Determine the (X, Y) coordinate at the center of the cell enclosing the given text.  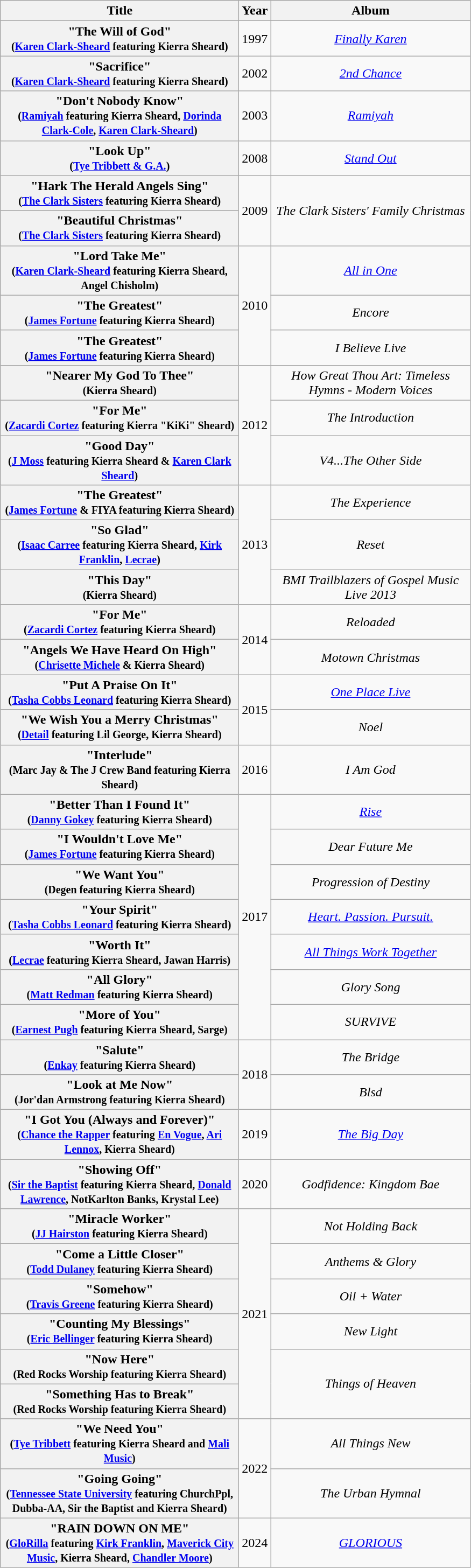
"Going Going"(Tennessee State University featuring ChurchPpl, Dubba-AA, Sir the Baptist and Kierra Sheard) (119, 1493)
2020 (255, 1184)
Progression of Destiny (370, 882)
Ramiyah (370, 116)
All in One (370, 270)
"All Glory"(Matt Redman featuring Kierra Sheard) (119, 986)
2012 (255, 425)
"Worth It"(Lecrae featuring Kierra Sheard, Jawan Harris) (119, 952)
"Sacrifice"(Karen Clark-Sheard featuring Kierra Sheard) (119, 73)
2024 (255, 1543)
2002 (255, 73)
"Interlude"(Marc Jay & The J Crew Band featuring Kierra Sheard) (119, 769)
"Beautiful Christmas"(The Clark Sisters featuring Kierra Sheard) (119, 228)
"Somehow"(Travis Greene featuring Kierra Sheard) (119, 1297)
"The Greatest"(James Fortune & FIYA featuring Kierra Sheard) (119, 503)
Blsd (370, 1092)
2019 (255, 1135)
One Place Live (370, 692)
2015 (255, 710)
"Nearer My God To Thee"(Kierra Sheard) (119, 382)
"Hark The Herald Angels Sing"(The Clark Sisters featuring Kierra Sheard) (119, 193)
"Salute"(Enkay featuring Kierra Sheard) (119, 1056)
Rise (370, 812)
2003 (255, 116)
2017 (255, 916)
The Clark Sisters' Family Christmas (370, 211)
I Believe Live (370, 348)
Reset (370, 545)
2016 (255, 769)
Heart. Passion. Pursuit. (370, 916)
Reloaded (370, 622)
Anthems & Glory (370, 1261)
"Miracle Worker"(JJ Hairston featuring Kierra Sheard) (119, 1227)
2nd Chance (370, 73)
Album (370, 11)
SURVIVE (370, 1022)
2008 (255, 158)
"I Wouldn't Love Me"(James Fortune featuring Kierra Sheard) (119, 846)
"Look Up"(Tye Tribbett & G.A.) (119, 158)
"Now Here"(Red Rocks Worship featuring Kierra Sheard) (119, 1367)
"Come a Little Closer"(Todd Dulaney featuring Kierra Sheard) (119, 1261)
"Good Day"(J Moss featuring Kierra Sheard & Karen Clark Sheard) (119, 460)
2021 (255, 1314)
"More of You"(Earnest Pugh featuring Kierra Sheard, Sarge) (119, 1022)
Dear Future Me (370, 846)
2022 (255, 1468)
"For Me"(Zacardi Cortez featuring Kierra Sheard) (119, 622)
Title (119, 11)
2018 (255, 1074)
Noel (370, 727)
V4...The Other Side (370, 460)
How Great Thou Art: Timeless Hymns - Modern Voices (370, 382)
"We Wish You a Merry Christmas"(Detail featuring Lil George, Kierra Sheard) (119, 727)
GLORIOUS (370, 1543)
Oil + Water (370, 1297)
"Angels We Have Heard On High"(Chrisette Michele & Kierra Sheard) (119, 657)
"Your Spirit"(Tasha Cobbs Leonard featuring Kierra Sheard) (119, 916)
2014 (255, 640)
"We Want You"(Degen featuring Kierra Sheard) (119, 882)
"Counting My Blessings"(Eric Bellinger featuring Kierra Sheard) (119, 1331)
The Bridge (370, 1056)
"For Me"(Zacardi Cortez featuring Kierra "KiKi" Sheard) (119, 418)
I Am God (370, 769)
Encore (370, 312)
"So Glad"(Isaac Carree featuring Kierra Sheard, Kirk Franklin, Lecrae) (119, 545)
The Experience (370, 503)
"This Day"(Kierra Sheard) (119, 587)
"The Will of God"(Karen Clark-Sheard featuring Kierra Sheard) (119, 39)
The Urban Hymnal (370, 1493)
"We Need You"(Tye Tribbett featuring Kierra Sheard and Mali Music) (119, 1444)
"Something Has to Break"(Red Rocks Worship featuring Kierra Sheard) (119, 1401)
Godfidence: Kingdom Bae (370, 1184)
"Showing Off"(Sir the Baptist featuring Kierra Sheard, Donald Lawrence, NotKarlton Banks, Krystal Lee) (119, 1184)
2010 (255, 305)
"Better Than I Found It"(Danny Gokey featuring Kierra Sheard) (119, 812)
Things of Heaven (370, 1384)
All Things Work Together (370, 952)
New Light (370, 1331)
Year (255, 11)
1997 (255, 39)
2009 (255, 211)
Not Holding Back (370, 1227)
"Put A Praise On It"(Tasha Cobbs Leonard featuring Kierra Sheard) (119, 692)
All Things New (370, 1444)
Motown Christmas (370, 657)
"Look at Me Now"(Jor'dan Armstrong featuring Kierra Sheard) (119, 1092)
2013 (255, 545)
BMI Trailblazers of Gospel Music Live 2013 (370, 587)
The Introduction (370, 418)
Stand Out (370, 158)
Finally Karen (370, 39)
"Lord Take Me"(Karen Clark-Sheard featuring Kierra Sheard, Angel Chisholm) (119, 270)
"Don't Nobody Know"(Ramiyah featuring Kierra Sheard, Dorinda Clark-Cole, Karen Clark-Sheard) (119, 116)
"I Got You (Always and Forever)"(Chance the Rapper featuring En Vogue, Ari Lennox, Kierra Sheard) (119, 1135)
The Big Day (370, 1135)
Glory Song (370, 986)
"RAIN DOWN ON ME"(GloRilla featuring Kirk Franklin, Maverick City Music, Kierra Sheard, Chandler Moore) (119, 1543)
